For the text-containing cell, return its midpoint in [x, y] coordinate format. 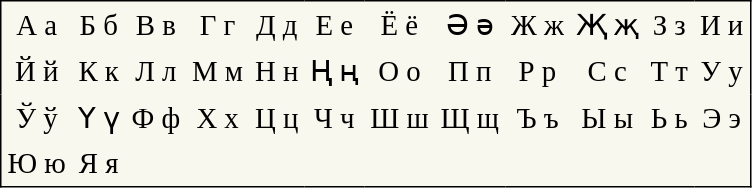
Җ җ [608, 24]
У у [722, 71]
Ъ ъ [538, 117]
Р р [538, 71]
В в [156, 24]
Ы ы [608, 117]
Ю ю [36, 164]
А а [36, 24]
Щ щ [470, 117]
Д д [276, 24]
Ә ә [470, 24]
Ж ж [538, 24]
Ч ч [334, 117]
Ь ь [670, 117]
Ў ў [36, 117]
Е е [334, 24]
К к [99, 71]
Г г [218, 24]
Т т [670, 71]
Ф ф [156, 117]
П п [470, 71]
Б б [99, 24]
С с [608, 71]
Э э [722, 117]
Л л [156, 71]
Я я [99, 164]
Ц ц [276, 117]
Х х [218, 117]
Ё ё [399, 24]
Н н [276, 71]
Ш ш [399, 117]
Ң ң [334, 71]
М м [218, 71]
Й й [36, 71]
И и [722, 24]
Ү ү [99, 117]
З з [670, 24]
О о [399, 71]
